Scan for the cell matching the given text and deliver its [x, y] coordinate at center. 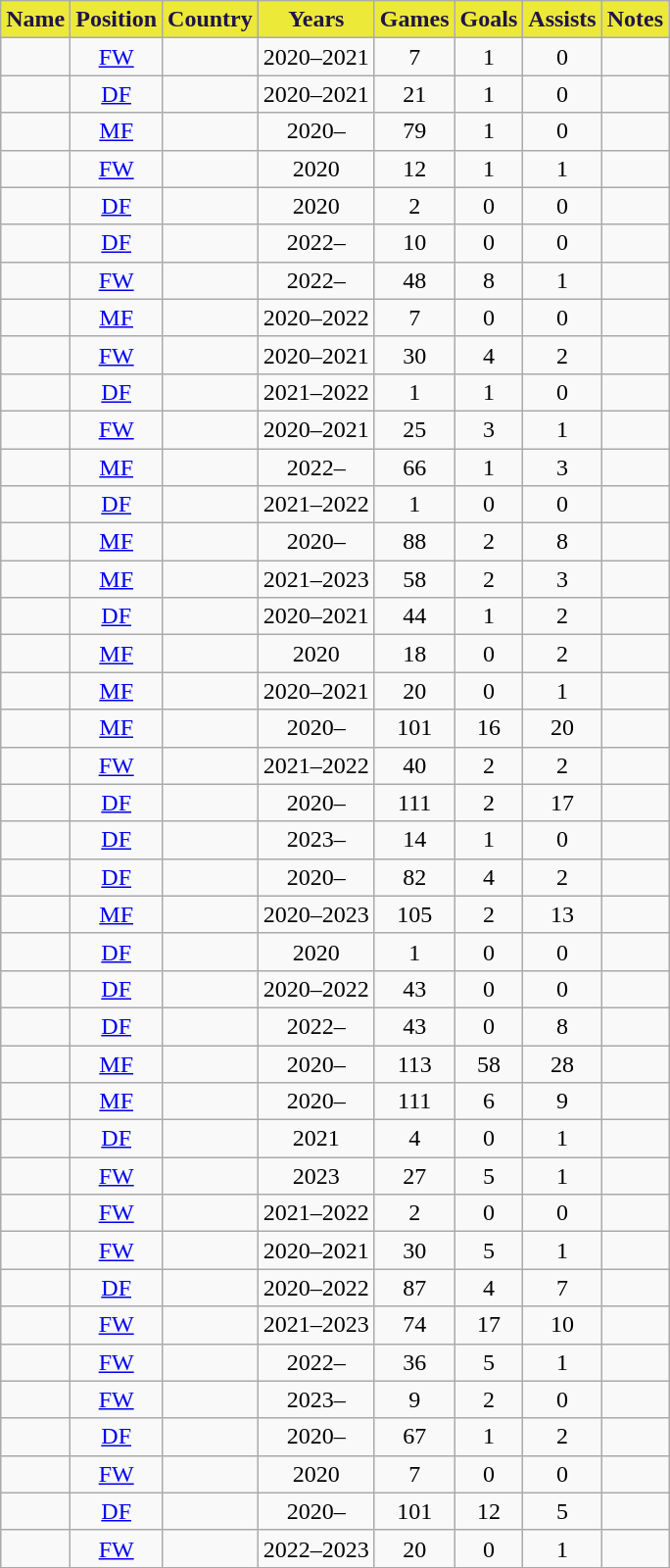
Assists [562, 20]
2023 [315, 1176]
2022–2023 [315, 1548]
79 [414, 131]
87 [414, 1288]
14 [414, 840]
Years [315, 20]
Goals [489, 20]
18 [414, 654]
28 [562, 1063]
21 [414, 94]
Position [117, 20]
44 [414, 616]
66 [414, 467]
Games [414, 20]
Notes [635, 20]
113 [414, 1063]
6 [489, 1102]
16 [489, 728]
48 [414, 280]
105 [414, 914]
2020–2023 [315, 914]
Name [35, 20]
25 [414, 429]
Country [211, 20]
88 [414, 542]
27 [414, 1176]
40 [414, 765]
2021 [315, 1139]
82 [414, 877]
67 [414, 1437]
36 [414, 1362]
13 [562, 914]
74 [414, 1325]
